Extract the [x, y] coordinate from the center of the cell holding the provided text.  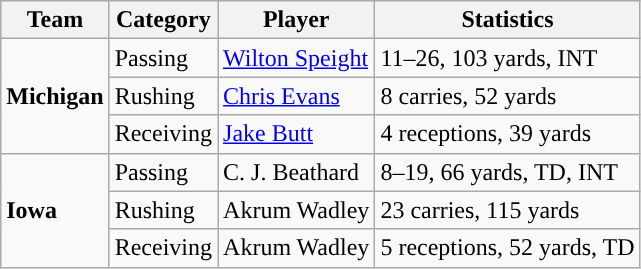
C. J. Beathard [296, 172]
Iowa [55, 210]
Chris Evans [296, 96]
4 receptions, 39 yards [508, 134]
Player [296, 20]
Statistics [508, 20]
8–19, 66 yards, TD, INT [508, 172]
5 receptions, 52 yards, TD [508, 248]
Wilton Speight [296, 58]
Michigan [55, 96]
8 carries, 52 yards [508, 96]
11–26, 103 yards, INT [508, 58]
Category [163, 20]
23 carries, 115 yards [508, 210]
Jake Butt [296, 134]
Team [55, 20]
